Pinpoint the cell where the given text exists, returning its [X, Y] midpoint coordinate. 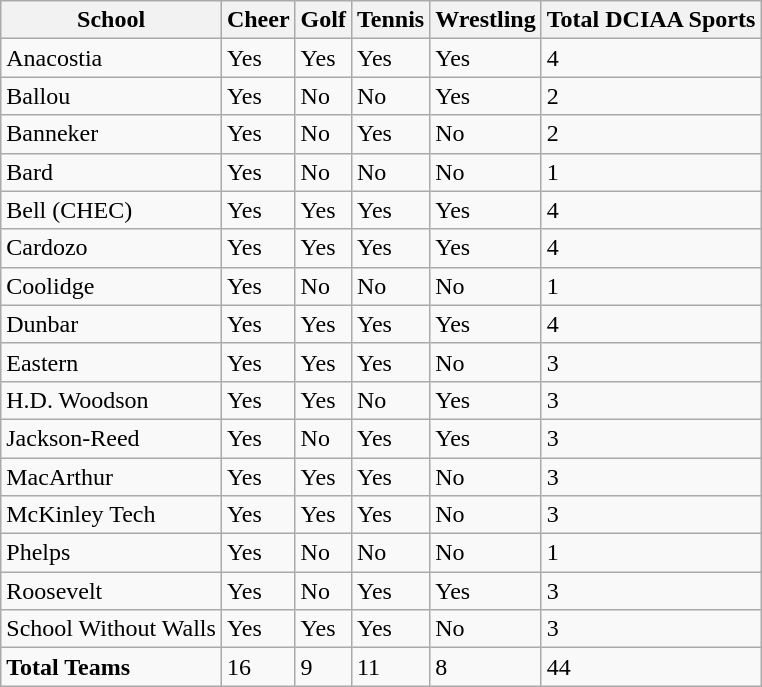
Tennis [390, 20]
Wrestling [486, 20]
Total Teams [112, 667]
Roosevelt [112, 591]
44 [651, 667]
School [112, 20]
McKinley Tech [112, 515]
Cardozo [112, 248]
9 [323, 667]
Eastern [112, 362]
Phelps [112, 553]
Cheer [258, 20]
Bard [112, 172]
Jackson-Reed [112, 438]
Coolidge [112, 286]
Bell (CHEC) [112, 210]
H.D. Woodson [112, 400]
11 [390, 667]
School Without Walls [112, 629]
Ballou [112, 96]
Total DCIAA Sports [651, 20]
MacArthur [112, 477]
Golf [323, 20]
Anacostia [112, 58]
8 [486, 667]
Dunbar [112, 324]
Banneker [112, 134]
16 [258, 667]
